Capture the cell that displays the provided text and extract its (x, y) central coordinate. 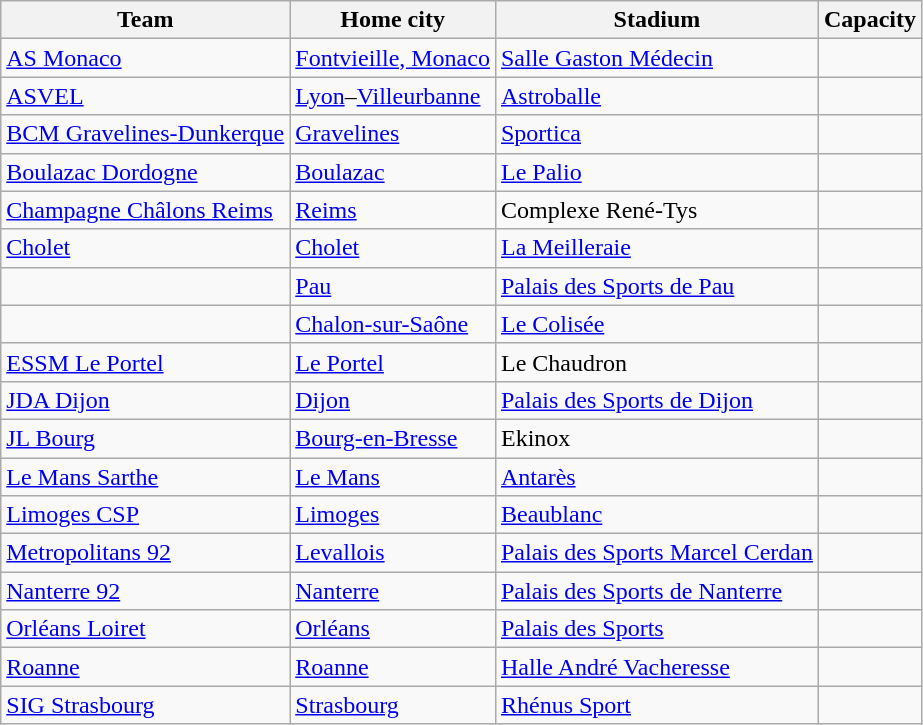
ESSM Le Portel (146, 362)
SIG Strasbourg (146, 705)
Orléans Loiret (146, 629)
Limoges (393, 515)
Nanterre 92 (146, 591)
Palais des Sports de Dijon (656, 400)
Strasbourg (393, 705)
Team (146, 20)
Boulazac Dordogne (146, 172)
Boulazac (393, 172)
Limoges CSP (146, 515)
JDA Dijon (146, 400)
Le Palio (656, 172)
AS Monaco (146, 58)
La Meilleraie (656, 248)
Chalon-sur-Saône (393, 324)
Le Portel (393, 362)
Gravelines (393, 134)
ASVEL (146, 96)
Levallois (393, 553)
Orléans (393, 629)
Ekinox (656, 438)
Lyon–Villeurbanne (393, 96)
Antarès (656, 477)
BCM Gravelines-Dunkerque (146, 134)
Salle Gaston Médecin (656, 58)
Complexe René-Tys (656, 210)
Fontvieille, Monaco (393, 58)
Nanterre (393, 591)
Reims (393, 210)
Home city (393, 20)
Dijon (393, 400)
Palais des Sports de Nanterre (656, 591)
Astroballe (656, 96)
Champagne Châlons Reims (146, 210)
Rhénus Sport (656, 705)
Palais des Sports Marcel Cerdan (656, 553)
Palais des Sports de Pau (656, 286)
Capacity (870, 20)
Pau (393, 286)
Halle André Vacheresse (656, 667)
Sportica (656, 134)
Le Chaudron (656, 362)
Bourg-en-Bresse (393, 438)
JL Bourg (146, 438)
Stadium (656, 20)
Le Mans (393, 477)
Palais des Sports (656, 629)
Le Colisée (656, 324)
Metropolitans 92 (146, 553)
Beaublanc (656, 515)
Le Mans Sarthe (146, 477)
